Find where the given text appears and provide that cell's center as [x, y] coordinate. 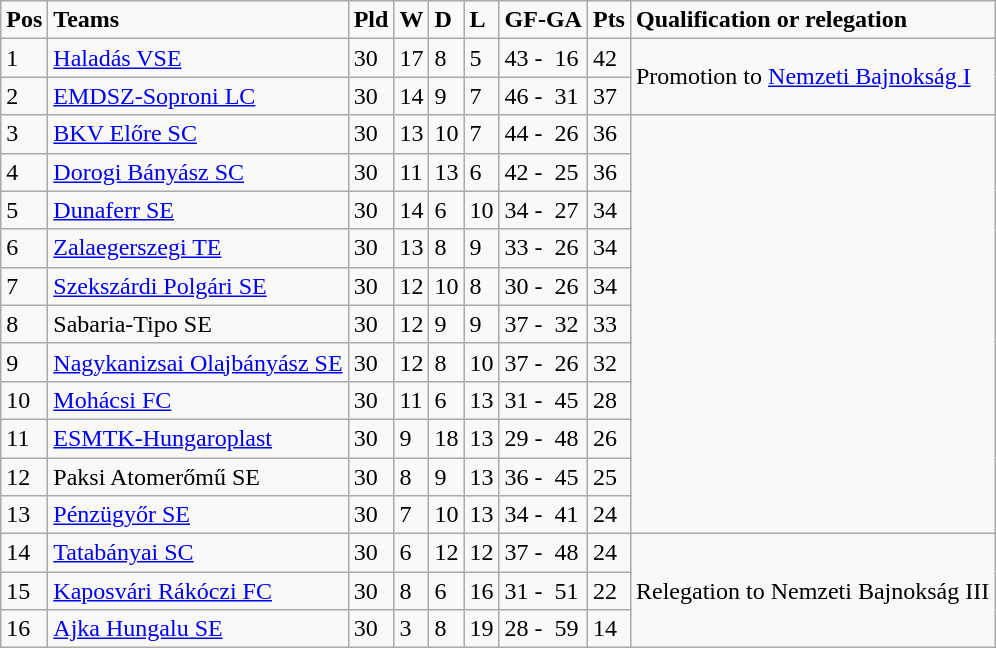
BKV Előre SC [198, 134]
19 [482, 629]
Pld [371, 20]
GF-GA [543, 20]
Paksi Atomerőmű SE [198, 477]
Kaposvári Rákóczi FC [198, 591]
26 [608, 438]
22 [608, 591]
31 - 45 [543, 400]
36 - 45 [543, 477]
37 [608, 96]
33 - 26 [543, 248]
Mohácsi FC [198, 400]
34 - 27 [543, 210]
Zalaegerszegi TE [198, 248]
1 [24, 58]
46 - 31 [543, 96]
30 - 26 [543, 286]
4 [24, 172]
31 - 51 [543, 591]
Pos [24, 20]
L [482, 20]
W [412, 20]
Sabaria-Tipo SE [198, 324]
18 [446, 438]
Nagykanizsai Olajbányász SE [198, 362]
37 - 26 [543, 362]
28 - 59 [543, 629]
29 - 48 [543, 438]
32 [608, 362]
Pénzügyőr SE [198, 515]
44 - 26 [543, 134]
EMDSZ-Soproni LC [198, 96]
Tatabányai SC [198, 553]
D [446, 20]
Haladás VSE [198, 58]
37 - 32 [543, 324]
2 [24, 96]
33 [608, 324]
Teams [198, 20]
Qualification or relegation [812, 20]
34 - 41 [543, 515]
Szekszárdi Polgári SE [198, 286]
Dorogi Bányász SC [198, 172]
Relegation to Nemzeti Bajnokság III [812, 591]
25 [608, 477]
42 [608, 58]
43 - 16 [543, 58]
Ajka Hungalu SE [198, 629]
28 [608, 400]
Promotion to Nemzeti Bajnokság I [812, 77]
Dunaferr SE [198, 210]
17 [412, 58]
42 - 25 [543, 172]
15 [24, 591]
37 - 48 [543, 553]
ESMTK-Hungaroplast [198, 438]
Pts [608, 20]
